Return the [X, Y] coordinate for the center point of the cell that contains the specified text.  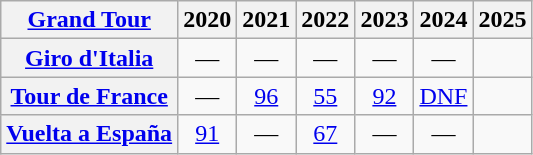
2024 [444, 20]
2021 [266, 20]
2020 [208, 20]
Vuelta a España [90, 134]
2025 [502, 20]
91 [208, 134]
67 [326, 134]
96 [266, 96]
Grand Tour [90, 20]
2022 [326, 20]
2023 [384, 20]
DNF [444, 96]
Giro d'Italia [90, 58]
92 [384, 96]
Tour de France [90, 96]
55 [326, 96]
